Provide the (x, y) coordinate of the cell's center where the given text is located.  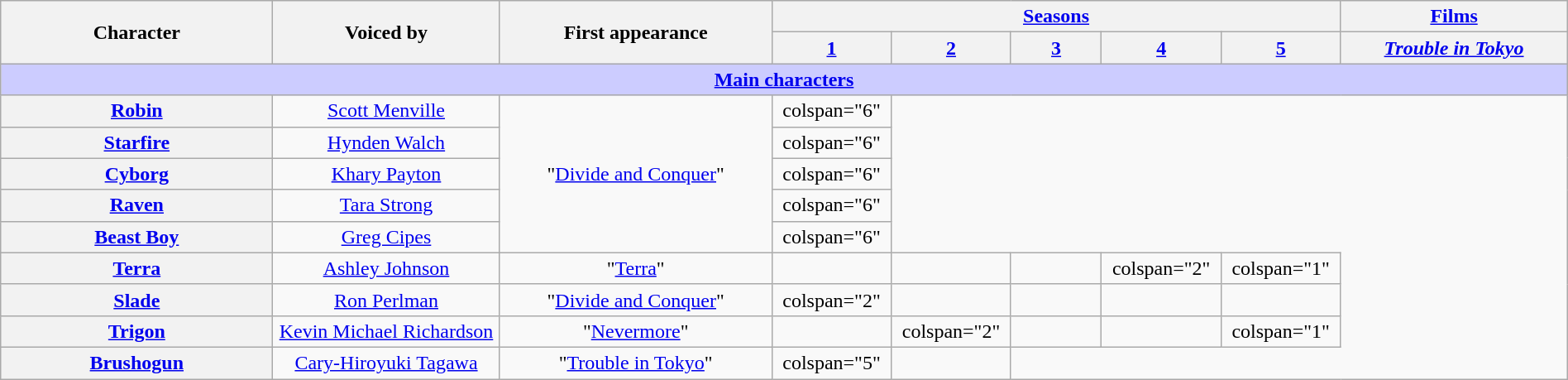
Khary Payton (386, 174)
1 (831, 48)
Brushogun (137, 363)
Cyborg (137, 174)
Terra (137, 268)
Hynden Walch (386, 142)
Beast Boy (137, 237)
Kevin Michael Richardson (386, 331)
Trouble in Tokyo (1454, 48)
Scott Menville (386, 111)
Voiced by (386, 32)
"Nevermore" (635, 331)
Seasons (1056, 17)
Trigon (137, 331)
Main characters (784, 79)
Greg Cipes (386, 237)
Raven (137, 205)
"Terra" (635, 268)
Ron Perlman (386, 300)
Cary-Hiroyuki Tagawa (386, 363)
4 (1161, 48)
Robin (137, 111)
3 (1056, 48)
Character (137, 32)
Starfire (137, 142)
Slade (137, 300)
First appearance (635, 32)
Ashley Johnson (386, 268)
colspan="5" (831, 363)
Films (1454, 17)
"Trouble in Tokyo" (635, 363)
2 (951, 48)
Tara Strong (386, 205)
5 (1280, 48)
